Pinpoint the cell where the given text exists, returning its [X, Y] midpoint coordinate. 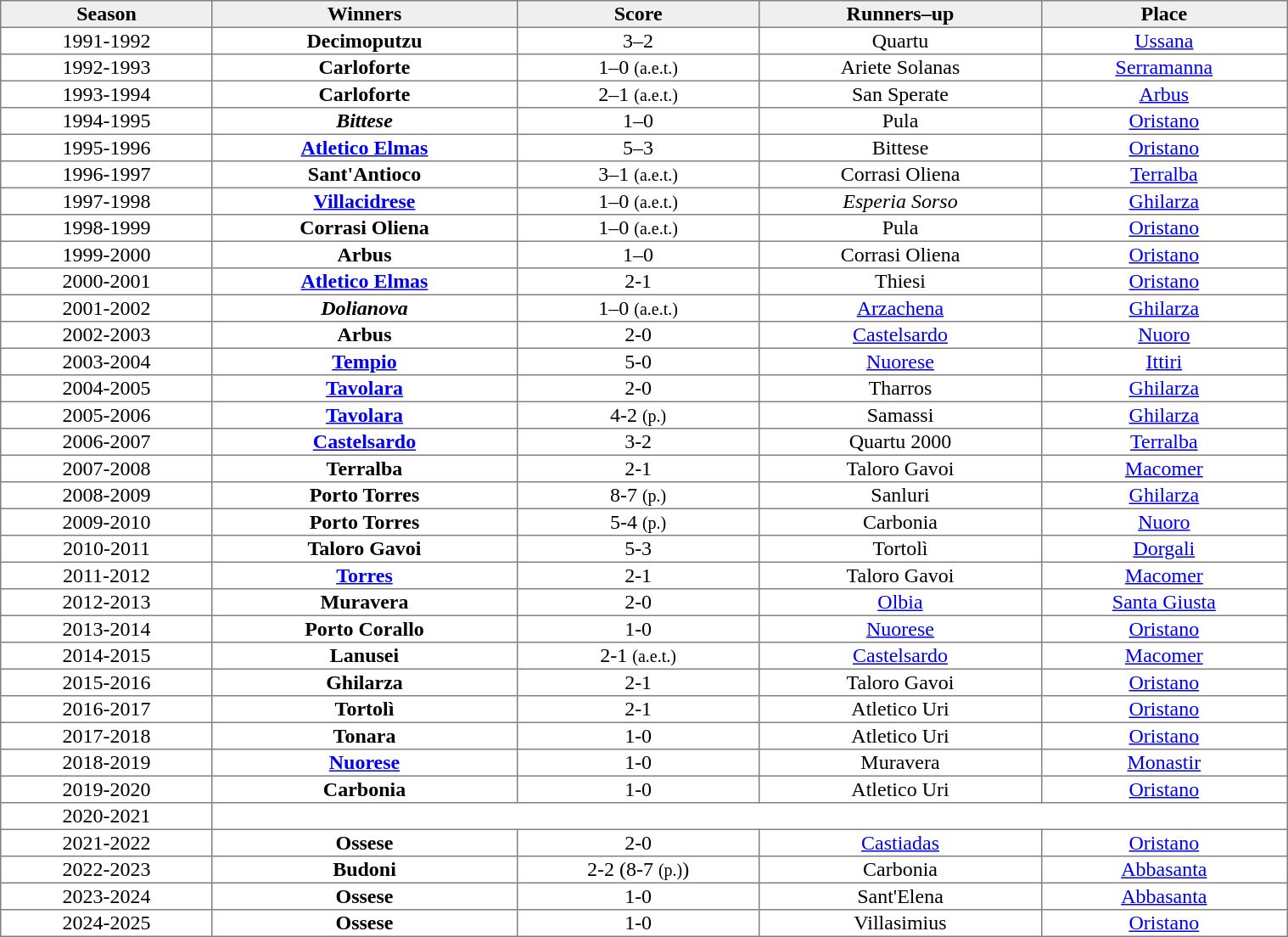
2021-2022 [106, 843]
2012-2013 [106, 603]
Tonara [365, 736]
Tempio [365, 362]
5-0 [638, 362]
3–1 (a.e.t.) [638, 175]
2019-2020 [106, 789]
Season [106, 14]
Villacidrese [365, 201]
Torres [365, 575]
2005-2006 [106, 415]
2016-2017 [106, 710]
2-2 (8-7 (p.)) [638, 870]
Winners [365, 14]
2000-2001 [106, 282]
Olbia [900, 603]
2013-2014 [106, 629]
1998-1999 [106, 228]
5-3 [638, 549]
Dolianova [365, 308]
Ariete Solanas [900, 68]
3–2 [638, 41]
Arzachena [900, 308]
Score [638, 14]
1992-1993 [106, 68]
Sant'Elena [900, 896]
Serramanna [1164, 68]
Ittiri [1164, 362]
2020-2021 [106, 816]
1994-1995 [106, 121]
2008-2009 [106, 496]
2009-2010 [106, 522]
Porto Corallo [365, 629]
1993-1994 [106, 94]
Thiesi [900, 282]
1997-1998 [106, 201]
2-1 (a.e.t.) [638, 656]
2023-2024 [106, 896]
2004-2005 [106, 389]
4-2 (p.) [638, 415]
2011-2012 [106, 575]
2007-2008 [106, 468]
1999-2000 [106, 255]
2017-2018 [106, 736]
Runners–up [900, 14]
Quartu [900, 41]
Monastir [1164, 763]
2022-2023 [106, 870]
2006-2007 [106, 442]
Villasimius [900, 923]
2018-2019 [106, 763]
Santa Giusta [1164, 603]
2001-2002 [106, 308]
2003-2004 [106, 362]
Dorgali [1164, 549]
3-2 [638, 442]
Sanluri [900, 496]
5-4 (p.) [638, 522]
Samassi [900, 415]
Place [1164, 14]
Ussana [1164, 41]
Sant'Antioco [365, 175]
2024-2025 [106, 923]
Decimoputzu [365, 41]
Esperia Sorso [900, 201]
Tharros [900, 389]
Lanusei [365, 656]
2–1 (a.e.t.) [638, 94]
1996-1997 [106, 175]
1995-1996 [106, 148]
5–3 [638, 148]
2015-2016 [106, 682]
Quartu 2000 [900, 442]
Castiadas [900, 843]
2010-2011 [106, 549]
2014-2015 [106, 656]
San Sperate [900, 94]
8-7 (p.) [638, 496]
Budoni [365, 870]
2002-2003 [106, 335]
1991-1992 [106, 41]
